Return [X, Y] of the center of cell containing provided text 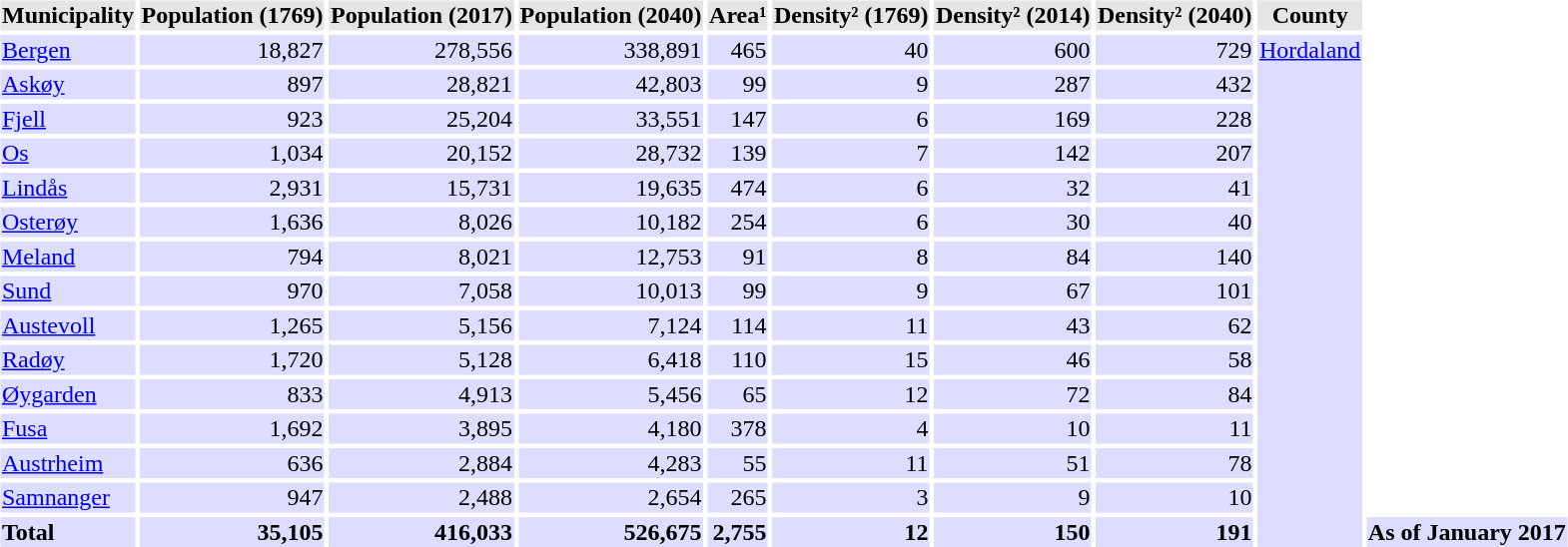
5,156 [421, 325]
30 [1013, 223]
10,013 [611, 290]
Fjell [68, 119]
4 [851, 428]
110 [738, 360]
970 [232, 290]
254 [738, 223]
78 [1176, 463]
35,105 [232, 532]
1,720 [232, 360]
6,418 [611, 360]
2,931 [232, 188]
Sund [68, 290]
Density² (1769) [851, 15]
43 [1013, 325]
65 [738, 394]
Population (1769) [232, 15]
140 [1176, 257]
Population (2017) [421, 15]
5,128 [421, 360]
636 [232, 463]
833 [232, 394]
42,803 [611, 85]
Øygarden [68, 394]
465 [738, 50]
19,635 [611, 188]
947 [232, 498]
Austevoll [68, 325]
15,731 [421, 188]
4,180 [611, 428]
416,033 [421, 532]
67 [1013, 290]
46 [1013, 360]
32 [1013, 188]
5,456 [611, 394]
18,827 [232, 50]
Bergen [68, 50]
Osterøy [68, 223]
7,124 [611, 325]
Radøy [68, 360]
378 [738, 428]
2,884 [421, 463]
526,675 [611, 532]
8 [851, 257]
3 [851, 498]
3,895 [421, 428]
265 [738, 498]
Area¹ [738, 15]
4,913 [421, 394]
91 [738, 257]
191 [1176, 532]
207 [1176, 153]
72 [1013, 394]
142 [1013, 153]
600 [1013, 50]
County [1310, 15]
Os [68, 153]
28,821 [421, 85]
474 [738, 188]
338,891 [611, 50]
12,753 [611, 257]
432 [1176, 85]
2,488 [421, 498]
Total [68, 532]
Austrheim [68, 463]
33,551 [611, 119]
147 [738, 119]
51 [1013, 463]
287 [1013, 85]
1,265 [232, 325]
Fusa [68, 428]
As of January 2017 [1466, 532]
2,654 [611, 498]
10,182 [611, 223]
101 [1176, 290]
139 [738, 153]
2,755 [738, 532]
8,026 [421, 223]
Samnanger [68, 498]
Hordaland [1310, 291]
15 [851, 360]
1,636 [232, 223]
Density² (2014) [1013, 15]
Density² (2040) [1176, 15]
Meland [68, 257]
114 [738, 325]
62 [1176, 325]
41 [1176, 188]
20,152 [421, 153]
150 [1013, 532]
7,058 [421, 290]
897 [232, 85]
55 [738, 463]
1,034 [232, 153]
923 [232, 119]
58 [1176, 360]
8,021 [421, 257]
Askøy [68, 85]
25,204 [421, 119]
4,283 [611, 463]
278,556 [421, 50]
28,732 [611, 153]
794 [232, 257]
Municipality [68, 15]
1,692 [232, 428]
Lindås [68, 188]
228 [1176, 119]
Population (2040) [611, 15]
729 [1176, 50]
7 [851, 153]
169 [1013, 119]
